Provide the (X, Y) coordinate of the cell's center where the given text is located.  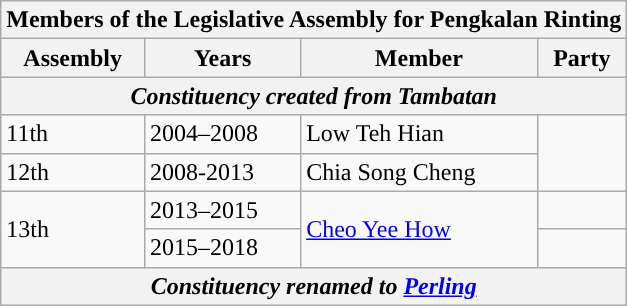
2015–2018 (223, 248)
12th (73, 172)
Chia Song Cheng (419, 172)
Constituency renamed to Perling (314, 286)
2004–2008 (223, 134)
Members of the Legislative Assembly for Pengkalan Rinting (314, 20)
2008-2013 (223, 172)
11th (73, 134)
Assembly (73, 58)
2013–2015 (223, 210)
13th (73, 229)
Low Teh Hian (419, 134)
Member (419, 58)
Cheo Yee How (419, 229)
Years (223, 58)
Party (582, 58)
Constituency created from Tambatan (314, 96)
